Pinpoint the cell where the given text exists, returning its [x, y] midpoint coordinate. 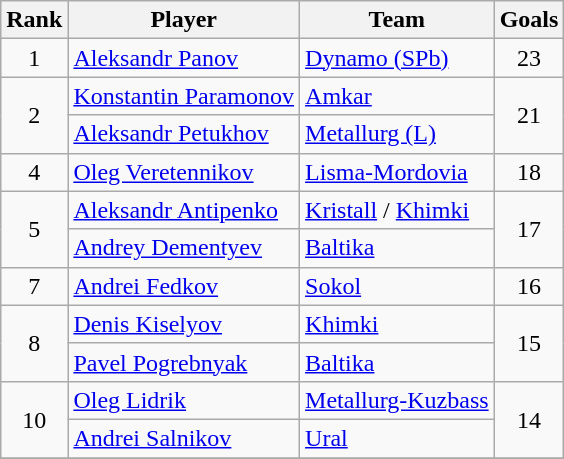
Andrei Salnikov [184, 438]
Lisma-Mordovia [398, 172]
1 [34, 58]
Konstantin Paramonov [184, 96]
Kristall / Khimki [398, 210]
21 [529, 115]
5 [34, 229]
Goals [529, 20]
Andrei Fedkov [184, 286]
Amkar [398, 96]
17 [529, 229]
Rank [34, 20]
2 [34, 115]
Oleg Lidrik [184, 400]
8 [34, 343]
Aleksandr Panov [184, 58]
14 [529, 419]
Player [184, 20]
Khimki [398, 324]
10 [34, 419]
18 [529, 172]
Metallurg-Kuzbass [398, 400]
Aleksandr Antipenko [184, 210]
15 [529, 343]
4 [34, 172]
Dynamo (SPb) [398, 58]
Team [398, 20]
Oleg Veretennikov [184, 172]
7 [34, 286]
Pavel Pogrebnyak [184, 362]
Andrey Dementyev [184, 248]
Metallurg (L) [398, 134]
Denis Kiselyov [184, 324]
23 [529, 58]
Ural [398, 438]
Aleksandr Petukhov [184, 134]
Sokol [398, 286]
16 [529, 286]
